Return the (x, y) coordinate for the center point of the cell that contains the specified text.  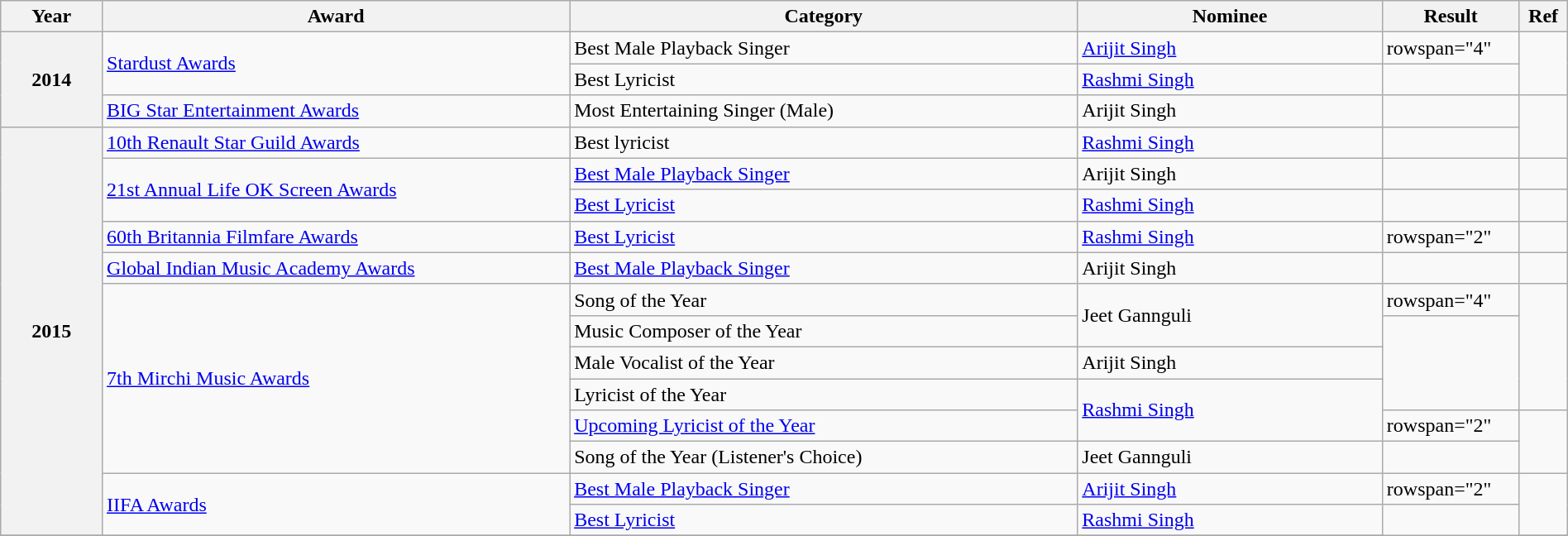
Upcoming Lyricist of the Year (824, 426)
Year (51, 17)
Award (336, 17)
Result (1451, 17)
Music Composer of the Year (824, 331)
21st Annual Life OK Screen Awards (336, 189)
Nominee (1230, 17)
Lyricist of the Year (824, 395)
Song of the Year (824, 299)
2015 (51, 331)
Male Vocalist of the Year (824, 362)
Most Entertaining Singer (Male) (824, 111)
IIFA Awards (336, 505)
Song of the Year (Listener's Choice) (824, 457)
Stardust Awards (336, 64)
Best lyricist (824, 142)
60th Britannia Filmfare Awards (336, 237)
Category (824, 17)
Ref (1543, 17)
10th Renault Star Guild Awards (336, 142)
BIG Star Entertainment Awards (336, 111)
7th Mirchi Music Awards (336, 378)
Global Indian Music Academy Awards (336, 268)
2014 (51, 79)
